Search for the cell housing the specified text and yield its [x, y] center coordinate. 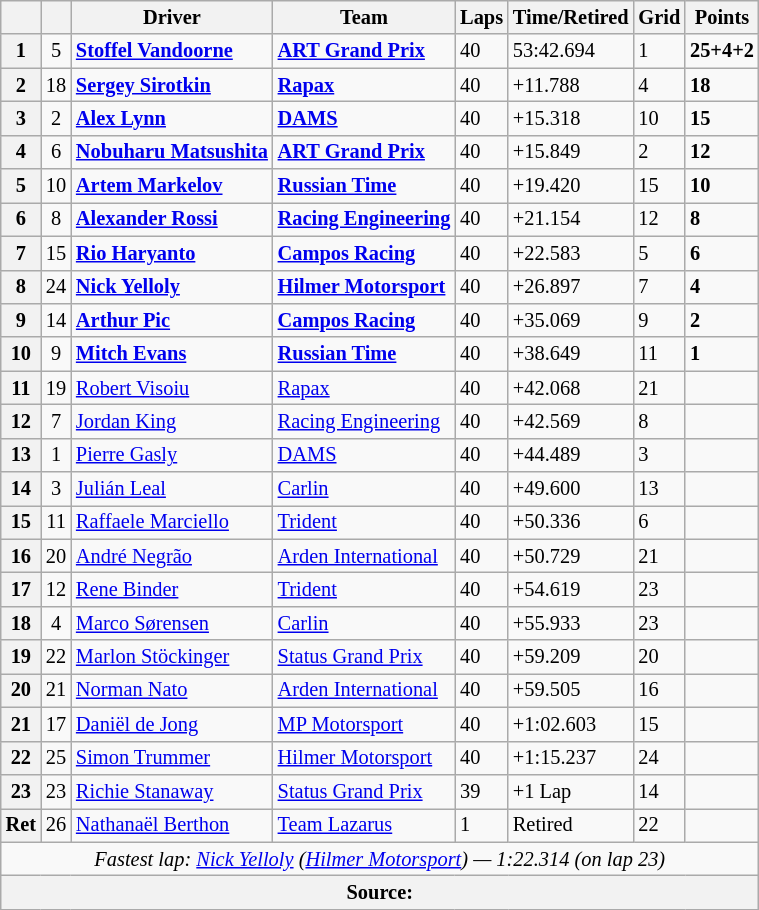
+22.583 [571, 253]
+54.619 [571, 589]
26 [56, 825]
39 [482, 791]
53:42.694 [571, 51]
André Negrão [172, 556]
+1:15.237 [571, 758]
Fastest lap: Nick Yelloly (Hilmer Motorsport) — 1:22.314 (on lap 23) [380, 859]
Norman Nato [172, 690]
+50.336 [571, 522]
Team [364, 17]
Nobuharu Matsushita [172, 152]
+15.318 [571, 118]
Points [722, 17]
Simon Trummer [172, 758]
+35.069 [571, 320]
Nathanaël Berthon [172, 825]
+26.897 [571, 287]
Raffaele Marciello [172, 522]
+19.420 [571, 186]
Time/Retired [571, 17]
Grid [660, 17]
+1:02.603 [571, 724]
+15.849 [571, 152]
+55.933 [571, 623]
+38.649 [571, 354]
Marco Sørensen [172, 623]
+11.788 [571, 85]
+50.729 [571, 556]
+1 Lap [571, 791]
+49.600 [571, 489]
+42.569 [571, 421]
+42.068 [571, 388]
Julián Leal [172, 489]
Arthur Pic [172, 320]
Nick Yelloly [172, 287]
Team Lazarus [364, 825]
Retired [571, 825]
MP Motorsport [364, 724]
Stoffel Vandoorne [172, 51]
Ret [21, 825]
Robert Visoiu [172, 388]
Daniël de Jong [172, 724]
+59.505 [571, 690]
Alexander Rossi [172, 219]
+44.489 [571, 455]
+59.209 [571, 657]
Laps [482, 17]
Rio Haryanto [172, 253]
Artem Markelov [172, 186]
Jordan King [172, 421]
Marlon Stöckinger [172, 657]
Alex Lynn [172, 118]
25 [56, 758]
25+4+2 [722, 51]
Mitch Evans [172, 354]
+21.154 [571, 219]
Pierre Gasly [172, 455]
Sergey Sirotkin [172, 85]
Rene Binder [172, 589]
Driver [172, 17]
Richie Stanaway [172, 791]
Source: [380, 892]
